Pinpoint the cell where the given text exists, returning its (X, Y) midpoint coordinate. 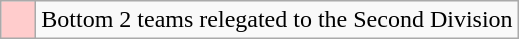
Bottom 2 teams relegated to the Second Division (277, 20)
